Identify which cell holds the provided text, then report its (X, Y) central coordinate. 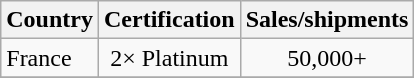
Certification (169, 20)
Country (50, 20)
France (50, 58)
50,000+ (327, 58)
Sales/shipments (327, 20)
2× Platinum (169, 58)
